Identify which cell holds the provided text, then report its [x, y] central coordinate. 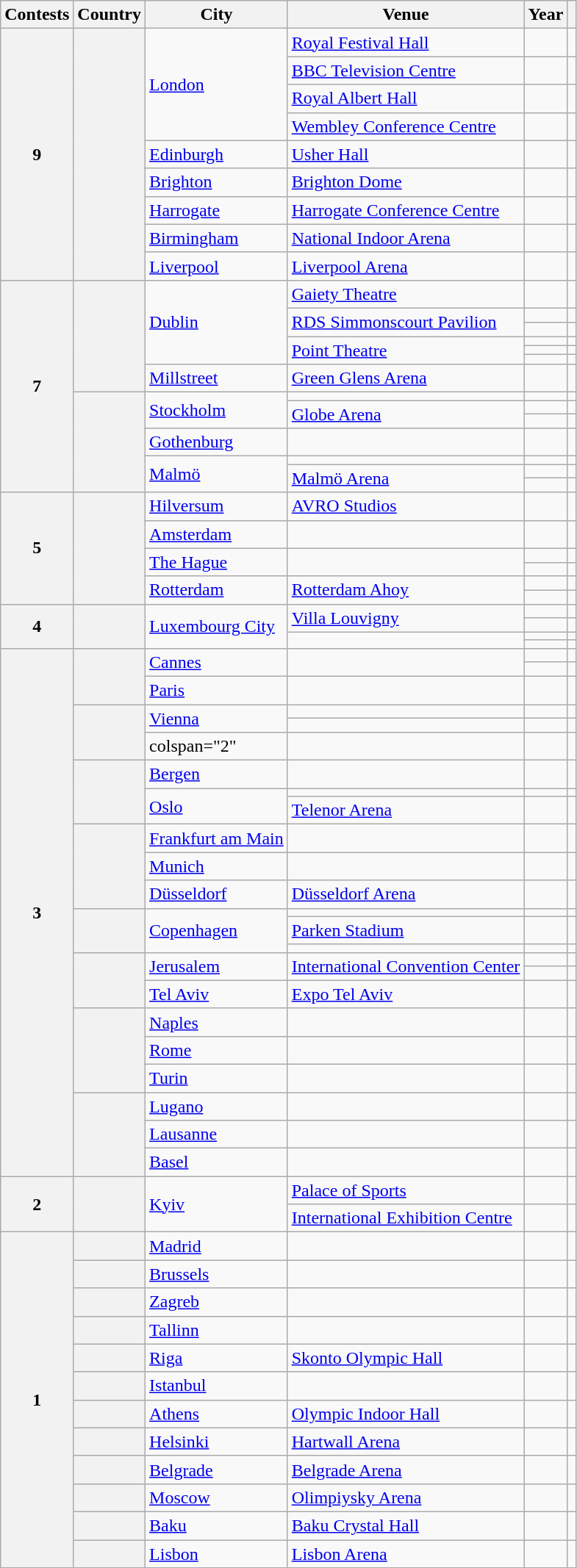
Oslo [217, 807]
Belgrade [217, 1470]
Kyiv [217, 1204]
Villa Louvigny [406, 618]
Green Glens Arena [406, 378]
Brighton [217, 182]
Istanbul [217, 1386]
Amsterdam [217, 534]
BBC Television Centre [406, 71]
7 [37, 386]
colspan="2" [217, 747]
Rome [217, 1050]
Paris [217, 690]
National Indoor Arena [406, 238]
Lisbon [217, 1554]
Point Theatre [406, 350]
Cannes [217, 662]
Malmö Arena [406, 478]
Expo Tel Aviv [406, 994]
Globe Arena [406, 414]
Harrogate Conference Centre [406, 210]
Helsinki [217, 1442]
Birmingham [217, 238]
Lisbon Arena [406, 1554]
Skonto Olympic Hall [406, 1358]
Zagreb [217, 1302]
Hartwall Arena [406, 1442]
4 [37, 626]
London [217, 84]
Moscow [217, 1497]
Jerusalem [217, 966]
Palace of Sports [406, 1190]
Hilversum [217, 506]
Wembley Conference Centre [406, 126]
Liverpool [217, 266]
Lausanne [217, 1134]
Düsseldorf [217, 894]
Stockholm [217, 410]
Gothenburg [217, 442]
Brighton Dome [406, 182]
Lugano [217, 1106]
2 [37, 1204]
Luxembourg City [217, 626]
Dublin [217, 322]
Bergen [217, 774]
Brussels [217, 1274]
Parken Stadium [406, 930]
Munich [217, 866]
Venue [406, 15]
AVRO Studios [406, 506]
Baku [217, 1525]
Royal Festival Hall [406, 43]
Naples [217, 1022]
Madrid [217, 1246]
Harrogate [217, 210]
1 [37, 1400]
International Convention Center [406, 966]
Belgrade Arena [406, 1470]
5 [37, 548]
Tallinn [217, 1330]
Vienna [217, 718]
Usher Hall [406, 154]
9 [37, 154]
Frankfurt am Main [217, 838]
Athens [217, 1414]
City [217, 15]
Basel [217, 1162]
Liverpool Arena [406, 266]
RDS Simmonscourt Pavilion [406, 322]
Year [545, 15]
Riga [217, 1358]
Turin [217, 1078]
Rotterdam Ahoy [406, 590]
Millstreet [217, 378]
Olympic Indoor Hall [406, 1414]
Baku Crystal Hall [406, 1525]
Royal Albert Hall [406, 98]
International Exhibition Centre [406, 1218]
Edinburgh [217, 154]
Olimpiysky Arena [406, 1497]
Tel Aviv [217, 994]
Copenhagen [217, 930]
Telenor Arena [406, 810]
Düsseldorf Arena [406, 894]
Malmö [217, 475]
Gaiety Theatre [406, 294]
Country [110, 15]
Rotterdam [217, 590]
3 [37, 912]
The Hague [217, 562]
Contests [37, 15]
